For the text-containing cell, return its midpoint in [x, y] coordinate format. 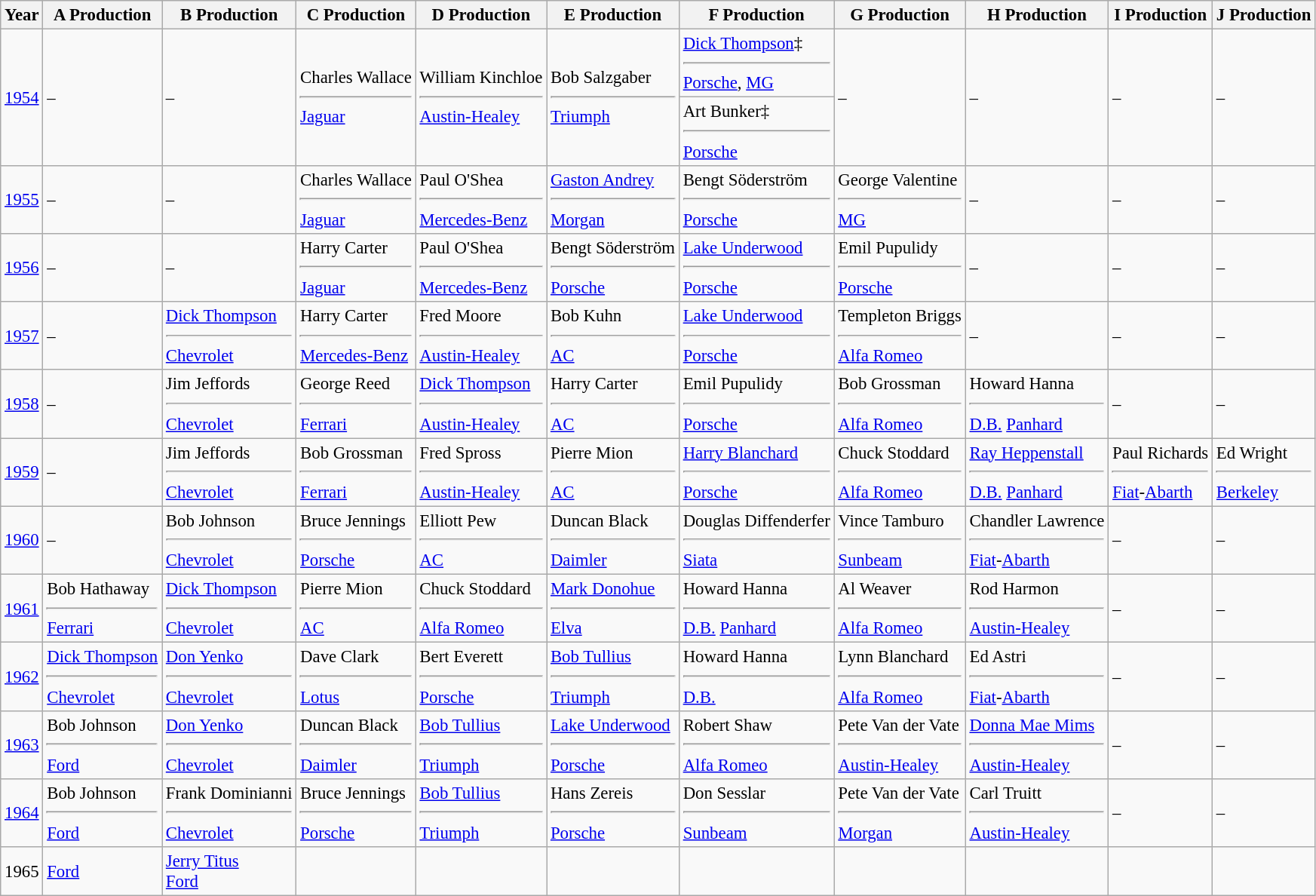
1956 [22, 268]
J Production [1264, 15]
Pete Van der VateAustin-Healey [900, 744]
Templeton BriggsAlfa Romeo [900, 336]
I Production [1161, 15]
Chandler LawrenceFiat-Abarth [1037, 540]
1954 [22, 98]
Bob GrossmanFerrari [356, 472]
Gaston AndreyMorgan [613, 199]
Carl TruittAustin-Healey [1037, 813]
Fred MooreAustin-Healey [481, 336]
Dick ThompsonAustin-Healey [481, 404]
Year [22, 15]
F Production [756, 15]
1958 [22, 404]
1963 [22, 744]
Bert EverettPorsche [481, 677]
Douglas DiffenderferSiata [756, 540]
1955 [22, 199]
Dick Thompson‡Porsche, MG [756, 63]
1962 [22, 677]
Jerry TitusFord [229, 872]
D Production [481, 15]
Fred SprossAustin-Healey [481, 472]
A Production [103, 15]
Mark DonohueElva [613, 609]
Bob HathawayFerrari [103, 609]
Harry CarterMercedes-Benz [356, 336]
Howard HannaD.B. [756, 677]
Ed AstriFiat-Abarth [1037, 677]
Hans ZereisPorsche [613, 813]
1965 [22, 872]
Bob KuhnAC [613, 336]
Harry CarterAC [613, 404]
Art Bunker‡Porsche [756, 131]
B Production [229, 15]
1957 [22, 336]
Vince TamburoSunbeam [900, 540]
Ray HeppenstallD.B. Panhard [1037, 472]
1964 [22, 813]
E Production [613, 15]
Elliott PewAC [481, 540]
1961 [22, 609]
1960 [22, 540]
George ReedFerrari [356, 404]
C Production [356, 15]
George ValentineMG [900, 199]
Pete Van der VateMorgan [900, 813]
Ed WrightBerkeley [1264, 472]
Dave ClarkLotus [356, 677]
William KinchloeAustin-Healey [481, 98]
G Production [900, 15]
Bob GrossmanAlfa Romeo [900, 404]
Lynn BlanchardAlfa Romeo [900, 677]
Ford [103, 872]
Robert ShawAlfa Romeo [756, 744]
Frank DominianniChevrolet [229, 813]
H Production [1037, 15]
Harry BlanchardPorsche [756, 472]
Harry CarterJaguar [356, 268]
Donna Mae MimsAustin-Healey [1037, 744]
Al WeaverAlfa Romeo [900, 609]
Don SesslarSunbeam [756, 813]
Bob SalzgaberTriumph [613, 98]
1959 [22, 472]
Bob JohnsonChevrolet [229, 540]
Paul RichardsFiat-Abarth [1161, 472]
Rod HarmonAustin-Healey [1037, 609]
